Find where the given text appears and provide that cell's center as [x, y] coordinate. 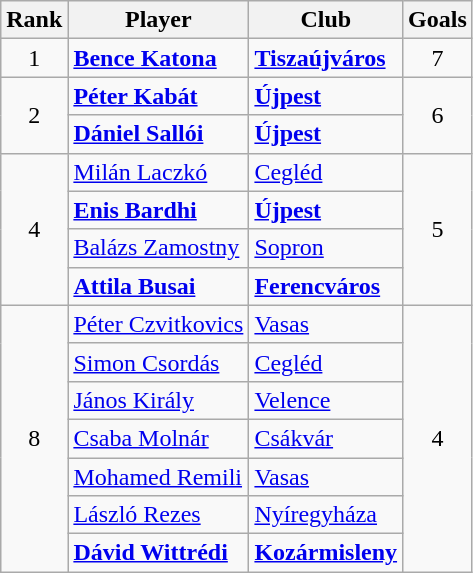
2 [34, 115]
János Király [158, 400]
Tiszaújváros [326, 58]
Péter Kabát [158, 96]
Simon Csordás [158, 362]
Club [326, 20]
Nyíregyháza [326, 515]
Ferencváros [326, 286]
Bence Katona [158, 58]
Attila Busai [158, 286]
7 [438, 58]
Sopron [326, 248]
5 [438, 229]
Péter Czvitkovics [158, 324]
1 [34, 58]
Velence [326, 400]
8 [34, 438]
Goals [438, 20]
Dániel Sallói [158, 134]
Csákvár [326, 438]
Milán Laczkó [158, 172]
Dávid Wittrédi [158, 553]
Mohamed Remili [158, 477]
Csaba Molnár [158, 438]
László Rezes [158, 515]
Balázs Zamostny [158, 248]
Player [158, 20]
6 [438, 115]
Rank [34, 20]
Enis Bardhi [158, 210]
Kozármisleny [326, 553]
